For the text-containing cell, return its midpoint in [X, Y] coordinate format. 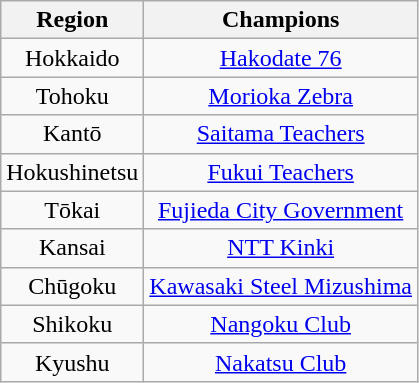
Hokkaido [72, 58]
Hokushinetsu [72, 172]
NTT Kinki [281, 248]
Hakodate 76 [281, 58]
Tōkai [72, 210]
Kantō [72, 134]
Nakatsu Club [281, 362]
Shikoku [72, 324]
Morioka Zebra [281, 96]
Nangoku Club [281, 324]
Fujieda City Government [281, 210]
Region [72, 20]
Kyushu [72, 362]
Kansai [72, 248]
Champions [281, 20]
Tohoku [72, 96]
Kawasaki Steel Mizushima [281, 286]
Saitama Teachers [281, 134]
Chūgoku [72, 286]
Fukui Teachers [281, 172]
